Capture the cell that displays the provided text and extract its [x, y] central coordinate. 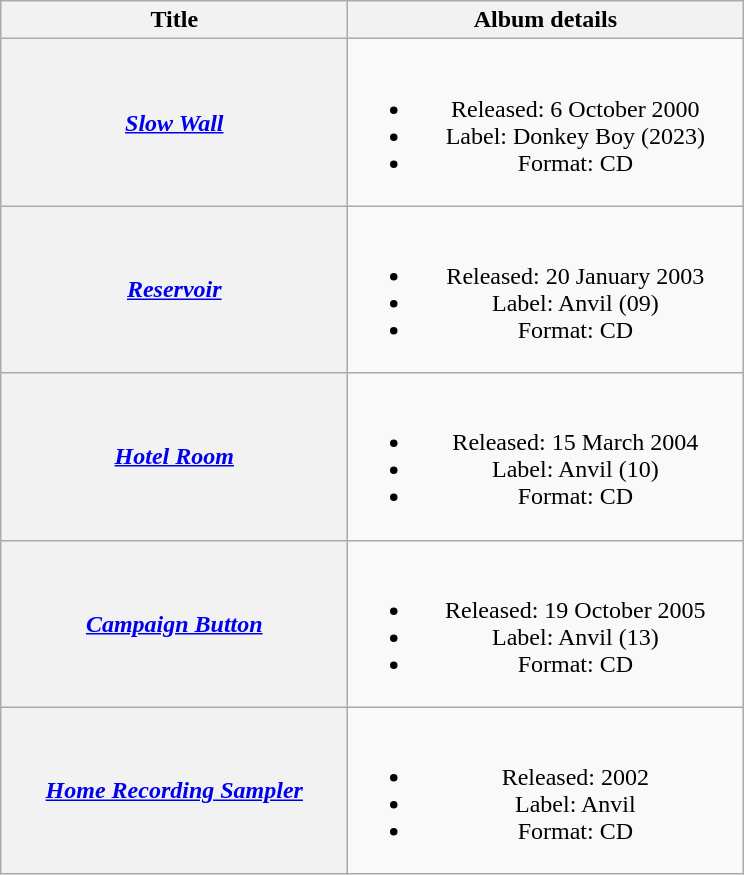
Released: 15 March 2004Label: Anvil (10)Format: CD [546, 456]
Released: 6 October 2000Label: Donkey Boy (2023)Format: CD [546, 122]
Campaign Button [174, 624]
Reservoir [174, 290]
Released: 20 January 2003Label: Anvil (09)Format: CD [546, 290]
Released: 2002Label: AnvilFormat: CD [546, 790]
Released: 19 October 2005Label: Anvil (13)Format: CD [546, 624]
Hotel Room [174, 456]
Slow Wall [174, 122]
Title [174, 20]
Home Recording Sampler [174, 790]
Album details [546, 20]
